Search for the cell housing the specified text and yield its (X, Y) center coordinate. 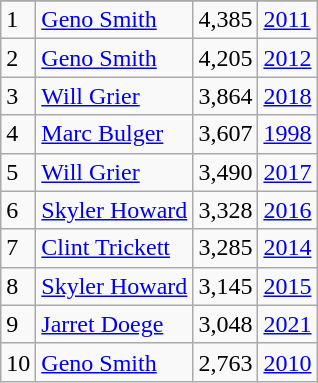
3,607 (226, 134)
Clint Trickett (114, 248)
3,490 (226, 172)
4,385 (226, 20)
Jarret Doege (114, 324)
2011 (288, 20)
3,048 (226, 324)
3,328 (226, 210)
2 (18, 58)
2021 (288, 324)
2010 (288, 362)
2015 (288, 286)
10 (18, 362)
2016 (288, 210)
7 (18, 248)
2012 (288, 58)
2014 (288, 248)
9 (18, 324)
6 (18, 210)
4 (18, 134)
5 (18, 172)
3,285 (226, 248)
1998 (288, 134)
2018 (288, 96)
3,864 (226, 96)
2,763 (226, 362)
1 (18, 20)
Marc Bulger (114, 134)
4,205 (226, 58)
3,145 (226, 286)
3 (18, 96)
2017 (288, 172)
8 (18, 286)
